For the text-containing cell, return its midpoint in (x, y) coordinate format. 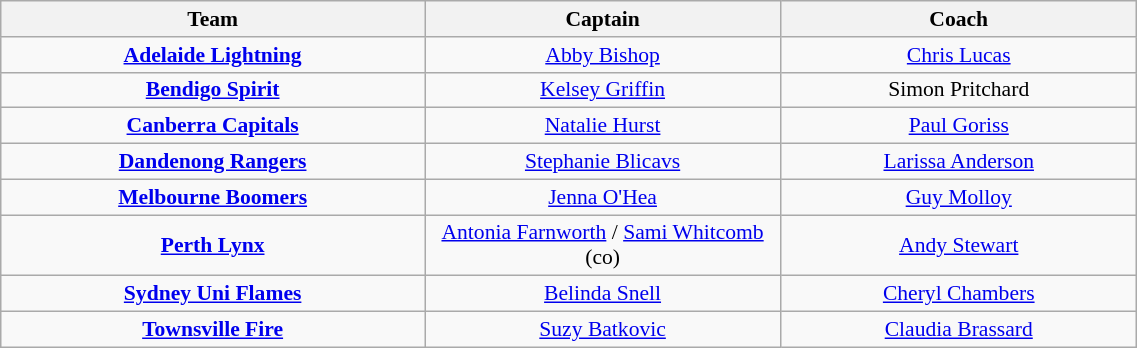
Team (213, 19)
Paul Goriss (959, 126)
Andy Stewart (959, 246)
Suzy Batkovic (602, 330)
Simon Pritchard (959, 90)
Kelsey Griffin (602, 90)
Claudia Brassard (959, 330)
Cheryl Chambers (959, 294)
Melbourne Boomers (213, 197)
Antonia Farnworth / Sami Whitcomb (co) (602, 246)
Dandenong Rangers (213, 162)
Captain (602, 19)
Abby Bishop (602, 55)
Guy Molloy (959, 197)
Bendigo Spirit (213, 90)
Chris Lucas (959, 55)
Jenna O'Hea (602, 197)
Natalie Hurst (602, 126)
Canberra Capitals (213, 126)
Sydney Uni Flames (213, 294)
Townsville Fire (213, 330)
Adelaide Lightning (213, 55)
Coach (959, 19)
Stephanie Blicavs (602, 162)
Perth Lynx (213, 246)
Belinda Snell (602, 294)
Larissa Anderson (959, 162)
